Output the [X, Y] coordinate of the center of the cell containing the given text.  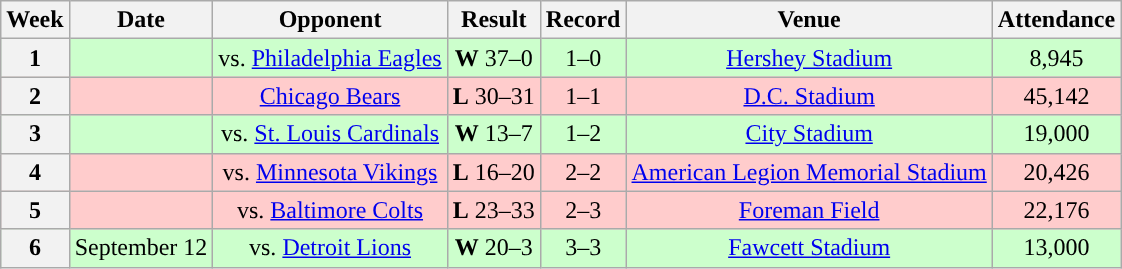
3–3 [583, 248]
13,000 [1056, 248]
1–1 [583, 96]
vs. Philadelphia Eagles [330, 58]
Result [494, 20]
vs. Minnesota Vikings [330, 172]
American Legion Memorial Stadium [809, 172]
22,176 [1056, 210]
20,426 [1056, 172]
Venue [809, 20]
2–2 [583, 172]
Fawcett Stadium [809, 248]
3 [35, 134]
Opponent [330, 20]
vs. Baltimore Colts [330, 210]
D.C. Stadium [809, 96]
L 23–33 [494, 210]
2–3 [583, 210]
Chicago Bears [330, 96]
Hershey Stadium [809, 58]
Foreman Field [809, 210]
2 [35, 96]
L 16–20 [494, 172]
September 12 [141, 248]
City Stadium [809, 134]
Attendance [1056, 20]
Week [35, 20]
45,142 [1056, 96]
4 [35, 172]
L 30–31 [494, 96]
1 [35, 58]
W 13–7 [494, 134]
8,945 [1056, 58]
W 20–3 [494, 248]
Date [141, 20]
6 [35, 248]
5 [35, 210]
W 37–0 [494, 58]
1–2 [583, 134]
19,000 [1056, 134]
1–0 [583, 58]
vs. St. Louis Cardinals [330, 134]
Record [583, 20]
vs. Detroit Lions [330, 248]
